Output the (X, Y) coordinate of the center of the cell containing the given text.  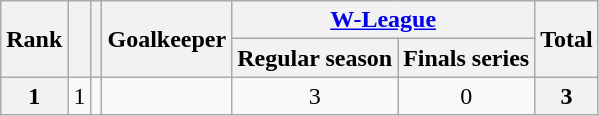
Finals series (466, 58)
Regular season (315, 58)
0 (466, 96)
W-League (384, 20)
Rank (34, 39)
Total (567, 39)
Goalkeeper (167, 39)
